Pinpoint the cell where the given text exists, returning its [x, y] midpoint coordinate. 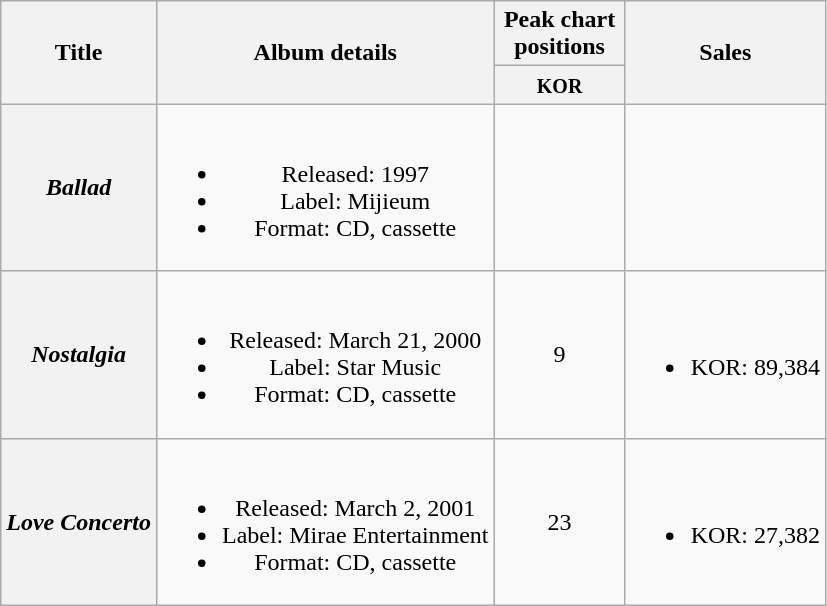
Title [79, 52]
Sales [725, 52]
KOR [560, 85]
Released: March 2, 2001Label: Mirae EntertainmentFormat: CD, cassette [325, 522]
Love Concerto [79, 522]
Released: March 21, 2000Label: Star MusicFormat: CD, cassette [325, 354]
Peak chart positions [560, 34]
Nostalgia [79, 354]
Released: 1997Label: MijieumFormat: CD, cassette [325, 188]
KOR: 89,384 [725, 354]
Album details [325, 52]
9 [560, 354]
KOR: 27,382 [725, 522]
Ballad [79, 188]
23 [560, 522]
